Extract the [X, Y] coordinate from the center of the cell holding the provided text.  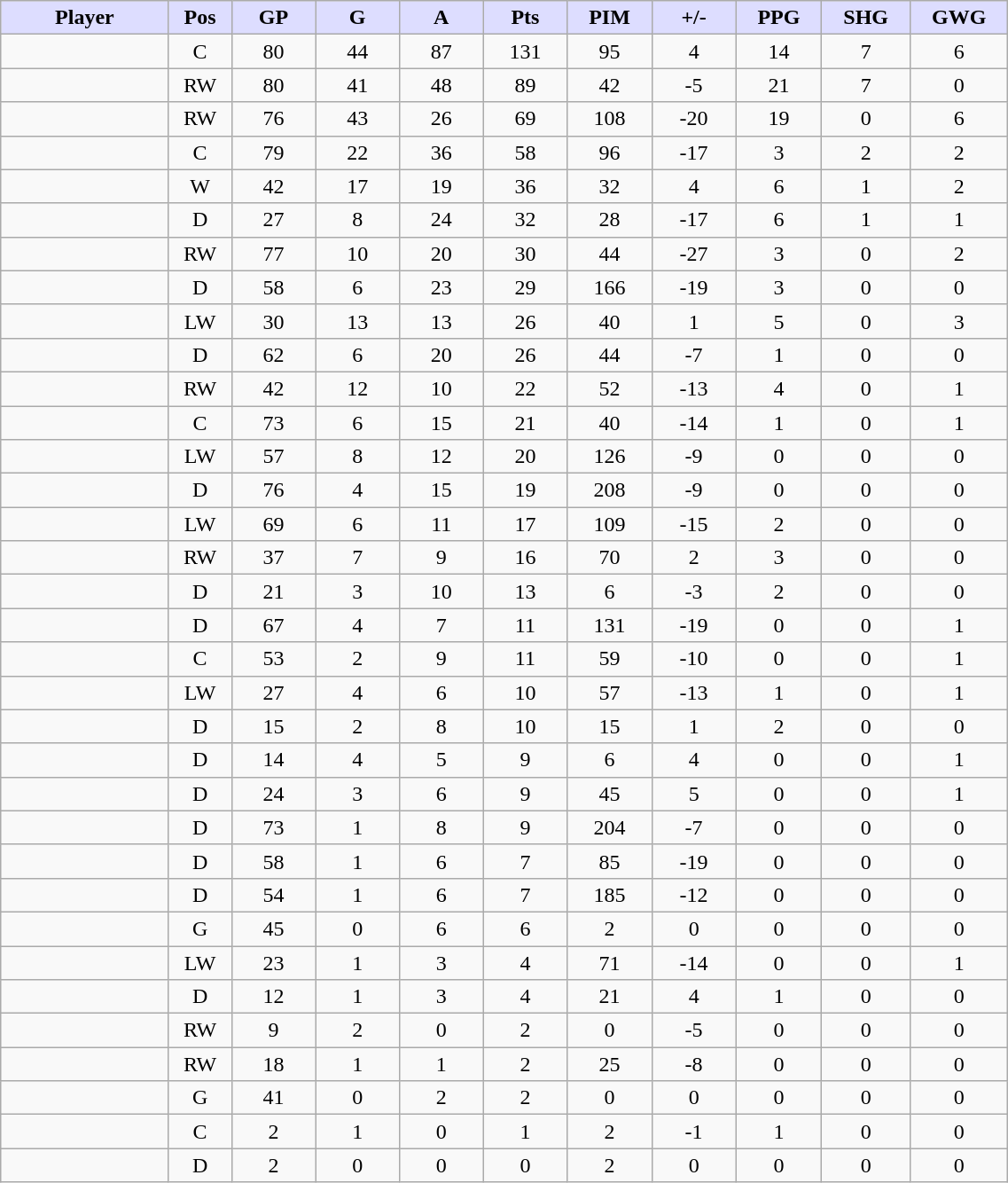
185 [610, 895]
GWG [958, 18]
18 [273, 1064]
Player [85, 18]
37 [273, 558]
PIM [610, 18]
43 [358, 119]
Pts [525, 18]
166 [610, 287]
71 [610, 962]
29 [525, 287]
52 [610, 388]
-12 [693, 895]
-20 [693, 119]
70 [610, 558]
87 [441, 51]
-15 [693, 524]
77 [273, 254]
96 [610, 153]
+/- [693, 18]
126 [610, 457]
204 [610, 827]
-3 [693, 591]
89 [525, 85]
A [441, 18]
-1 [693, 1132]
208 [610, 490]
67 [273, 625]
62 [273, 355]
95 [610, 51]
59 [610, 659]
53 [273, 659]
25 [610, 1064]
109 [610, 524]
GP [273, 18]
16 [525, 558]
-8 [693, 1064]
-10 [693, 659]
W [200, 186]
PPG [778, 18]
48 [441, 85]
SHG [866, 18]
79 [273, 153]
Pos [200, 18]
-27 [693, 254]
28 [610, 220]
108 [610, 119]
54 [273, 895]
85 [610, 861]
